Determine the (x, y) coordinate at the center of the cell enclosing the given text.  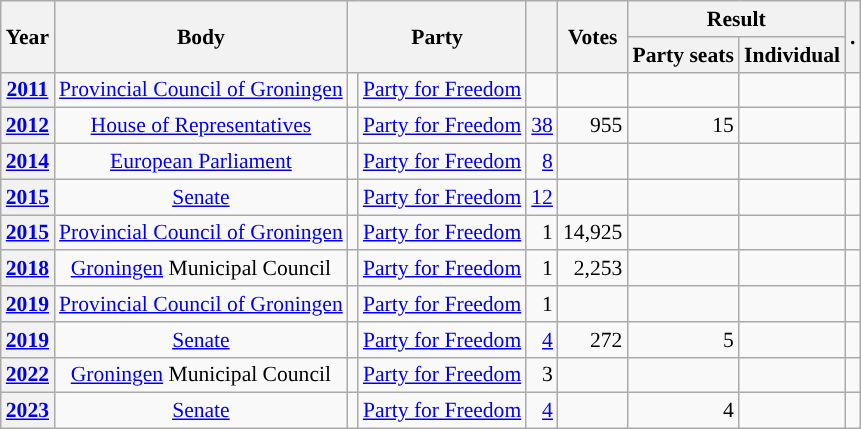
Individual (792, 55)
Party (438, 36)
5 (682, 340)
15 (682, 126)
European Parliament (201, 162)
3 (542, 375)
955 (592, 126)
2011 (28, 90)
38 (542, 126)
Result (736, 19)
Body (201, 36)
Year (28, 36)
8 (542, 162)
2,253 (592, 269)
House of Representatives (201, 126)
272 (592, 340)
12 (542, 197)
Party seats (682, 55)
2014 (28, 162)
. (853, 36)
14,925 (592, 233)
2022 (28, 375)
2012 (28, 126)
Votes (592, 36)
2023 (28, 411)
2018 (28, 269)
